Locate the cell with the specified text and output its (X, Y) center coordinate. 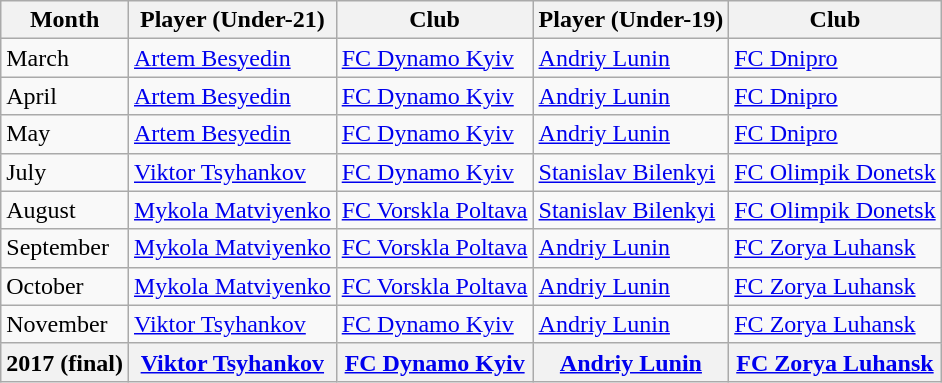
August (65, 210)
2017 (final) (65, 362)
Player (Under-19) (631, 20)
May (65, 134)
Month (65, 20)
November (65, 324)
October (65, 286)
July (65, 172)
September (65, 248)
Player (Under-21) (232, 20)
April (65, 96)
March (65, 58)
